Provide the (x, y) coordinate of the cell's center where the given text is located.  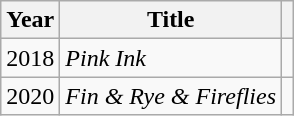
Pink Ink (171, 58)
Fin & Rye & Fireflies (171, 96)
Title (171, 20)
2020 (30, 96)
Year (30, 20)
2018 (30, 58)
